Identify which cell holds the provided text, then report its [x, y] central coordinate. 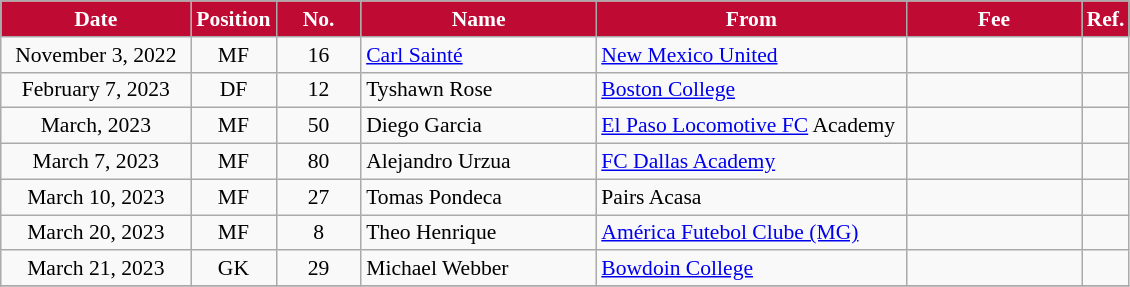
Alejandro Urzua [478, 162]
El Paso Locomotive FC Academy [751, 126]
March 21, 2023 [96, 269]
29 [318, 269]
March 20, 2023 [96, 233]
Diego Garcia [478, 126]
Position [234, 19]
Pairs Acasa [751, 197]
From [751, 19]
Carl Sainté [478, 55]
DF [234, 90]
América Futebol Clube (MG) [751, 233]
12 [318, 90]
GK [234, 269]
Date [96, 19]
March 10, 2023 [96, 197]
No. [318, 19]
November 3, 2022 [96, 55]
50 [318, 126]
New Mexico United [751, 55]
Theo Henrique [478, 233]
March 7, 2023 [96, 162]
Tomas Pondeca [478, 197]
Boston College [751, 90]
Ref. [1106, 19]
16 [318, 55]
FC Dallas Academy [751, 162]
80 [318, 162]
March, 2023 [96, 126]
Fee [994, 19]
8 [318, 233]
February 7, 2023 [96, 90]
Michael Webber [478, 269]
Tyshawn Rose [478, 90]
27 [318, 197]
Name [478, 19]
Bowdoin College [751, 269]
